Provide the [X, Y] coordinate of the cell's center where the given text is located.  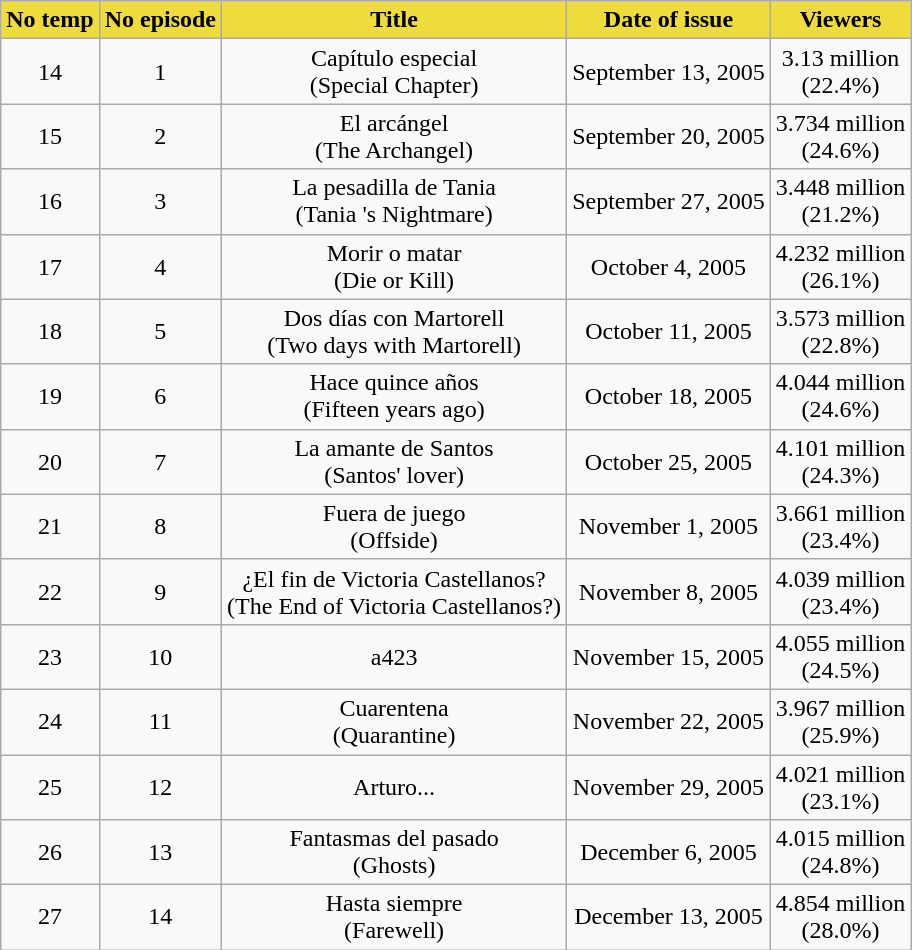
Title [394, 20]
Fuera de juego(Offside) [394, 526]
El arcángel(The Archangel) [394, 136]
17 [50, 266]
3.661 million(23.4%) [840, 526]
Viewers [840, 20]
No temp [50, 20]
Dos días con Martorell(Two days with Martorell) [394, 332]
4.021 million(23.1%) [840, 786]
Arturo... [394, 786]
December 6, 2005 [669, 852]
Cuarentena(Quarantine) [394, 722]
La pesadilla de Tania(Tania 's Nightmare) [394, 202]
5 [160, 332]
September 13, 2005 [669, 72]
11 [160, 722]
19 [50, 396]
November 15, 2005 [669, 656]
October 11, 2005 [669, 332]
October 4, 2005 [669, 266]
4.015 million(24.8%) [840, 852]
Morir o matar(Die or Kill) [394, 266]
4.039 million(23.4%) [840, 592]
4.055 million(24.5%) [840, 656]
3.967 million(25.9%) [840, 722]
No episode [160, 20]
September 27, 2005 [669, 202]
4.044 million(24.6%) [840, 396]
Hasta siempre(Farewell) [394, 918]
23 [50, 656]
13 [160, 852]
22 [50, 592]
3.734 million(24.6%) [840, 136]
12 [160, 786]
October 25, 2005 [669, 462]
Date of issue [669, 20]
4.854 million(28.0%) [840, 918]
November 22, 2005 [669, 722]
2 [160, 136]
6 [160, 396]
9 [160, 592]
October 18, 2005 [669, 396]
3.573 million(22.8%) [840, 332]
November 1, 2005 [669, 526]
November 29, 2005 [669, 786]
18 [50, 332]
1 [160, 72]
4 [160, 266]
10 [160, 656]
7 [160, 462]
4.101 million(24.3%) [840, 462]
Hace quince años(Fifteen years ago) [394, 396]
21 [50, 526]
December 13, 2005 [669, 918]
24 [50, 722]
3 [160, 202]
4.232 million(26.1%) [840, 266]
20 [50, 462]
a423 [394, 656]
La amante de Santos(Santos' lover) [394, 462]
16 [50, 202]
3.448 million(21.2%) [840, 202]
November 8, 2005 [669, 592]
September 20, 2005 [669, 136]
Capítulo especial(Special Chapter) [394, 72]
26 [50, 852]
¿El fin de Victoria Castellanos?(The End of Victoria Castellanos?) [394, 592]
25 [50, 786]
27 [50, 918]
Fantasmas del pasado(Ghosts) [394, 852]
8 [160, 526]
15 [50, 136]
3.13 million(22.4%) [840, 72]
